Scan for the cell matching the given text and deliver its (x, y) coordinate at center. 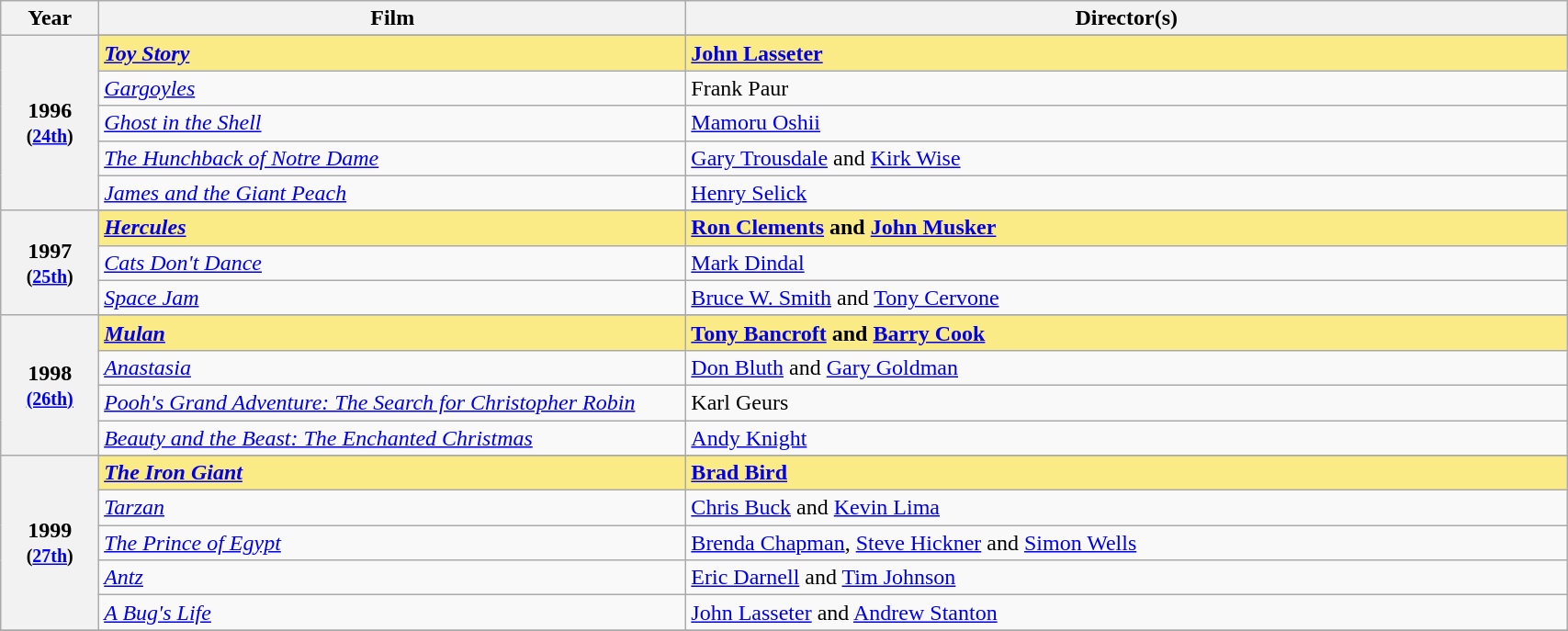
Frank Paur (1126, 88)
Tony Bancroft and Barry Cook (1126, 332)
Hercules (393, 228)
Henry Selick (1126, 193)
Toy Story (393, 53)
Mamoru Oshii (1126, 123)
The Hunchback of Notre Dame (393, 158)
Don Bluth and Gary Goldman (1126, 367)
Pooh's Grand Adventure: The Search for Christopher Robin (393, 402)
Beauty and the Beast: The Enchanted Christmas (393, 438)
Eric Darnell and Tim Johnson (1126, 578)
Cats Don't Dance (393, 263)
Brad Bird (1126, 473)
John Lasseter and Andrew Stanton (1126, 613)
The Iron Giant (393, 473)
1997 (25th) (50, 263)
Gargoyles (393, 88)
Year (50, 18)
1999 (27th) (50, 543)
Film (393, 18)
Mulan (393, 332)
Director(s) (1126, 18)
Tarzan (393, 508)
Anastasia (393, 367)
John Lasseter (1126, 53)
1998(26th) (50, 385)
Andy Knight (1126, 438)
Karl Geurs (1126, 402)
Antz (393, 578)
Chris Buck and Kevin Lima (1126, 508)
The Prince of Egypt (393, 543)
Gary Trousdale and Kirk Wise (1126, 158)
Brenda Chapman, Steve Hickner and Simon Wells (1126, 543)
1996 (24th) (50, 123)
Mark Dindal (1126, 263)
A Bug's Life (393, 613)
James and the Giant Peach (393, 193)
Space Jam (393, 298)
Ron Clements and John Musker (1126, 228)
Ghost in the Shell (393, 123)
Bruce W. Smith and Tony Cervone (1126, 298)
